From the cell containing the given text, extract its center point as [X, Y] coordinate. 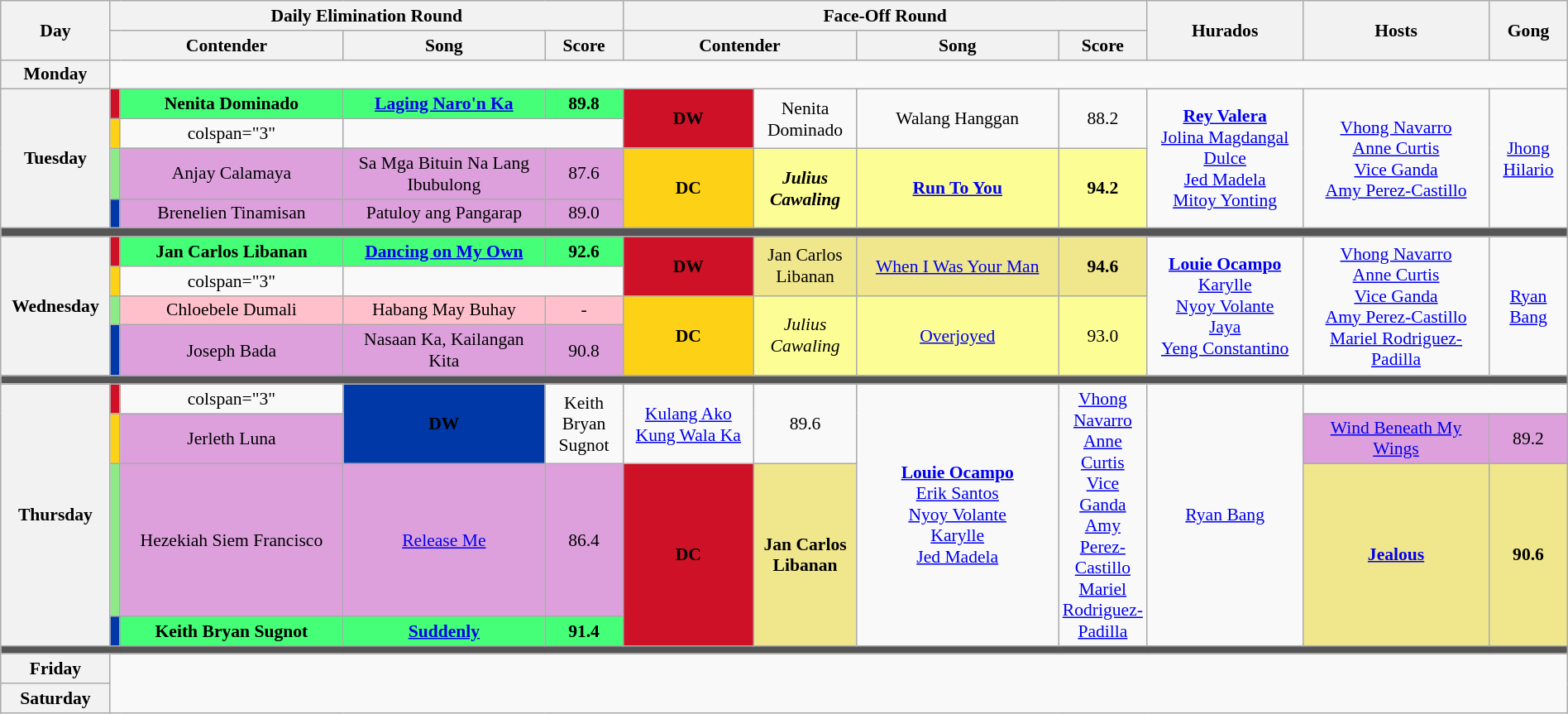
Jhong Hilario [1528, 159]
Face-Off Round [885, 16]
Brenelien Tinamisan [232, 213]
Jerleth Luna [232, 438]
Nasaan Ka, Kailangan Kita [444, 351]
Day [55, 30]
Friday [55, 669]
Dancing on My Own [444, 252]
94.6 [1103, 266]
88.2 [1103, 119]
89.2 [1528, 438]
Walang Hanggan [958, 119]
Suddenly [444, 631]
Anjay Calamaya [232, 174]
89.6 [805, 424]
Louie OcampoKarylleNyoy VolanteJayaYeng Constantino [1225, 306]
Chloebele Dumali [232, 310]
Hurados [1225, 30]
86.4 [584, 540]
Laging Naro'n Ka [444, 104]
Patuloy ang Pangarap [444, 213]
91.4 [584, 631]
Wind Beneath My Wings [1396, 438]
Habang May Buhay [444, 310]
89.0 [584, 213]
Tuesday [55, 159]
Louie OcampoErik SantosNyoy VolanteKarylleJed Madela [958, 515]
94.2 [1103, 189]
90.6 [1528, 554]
Saturday [55, 698]
Wednesday [55, 306]
Joseph Bada [232, 351]
Vhong NavarroAnne CurtisVice GandaAmy Perez-Castillo [1396, 159]
Daily Elimination Round [366, 16]
Overjoyed [958, 336]
Jealous [1396, 554]
Hezekiah Siem Francisco [232, 540]
When I Was Your Man [958, 266]
- [584, 310]
90.8 [584, 351]
Thursday [55, 515]
89.8 [584, 104]
Run To You [958, 189]
Sa Mga Bituin Na Lang Ibubulong [444, 174]
93.0 [1103, 336]
Gong [1528, 30]
Rey ValeraJolina MagdangalDulceJed MadelaMitoy Yonting [1225, 159]
Release Me [444, 540]
Monday [55, 74]
Hosts [1396, 30]
92.6 [584, 252]
Kulang Ako Kung Wala Ka [688, 424]
87.6 [584, 174]
